For the text-containing cell, return its midpoint in (X, Y) coordinate format. 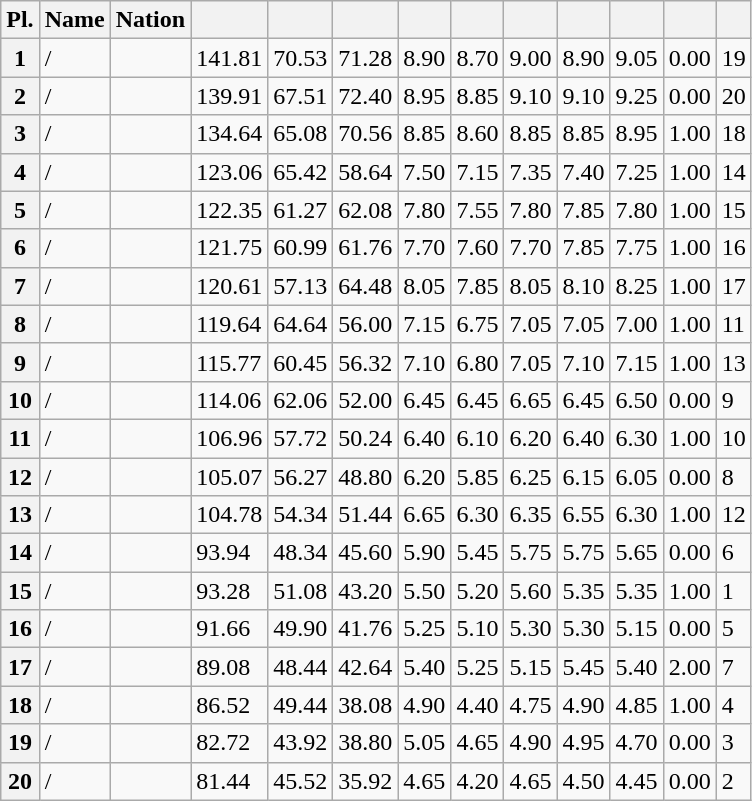
5.60 (530, 591)
61.76 (366, 248)
4.75 (530, 705)
7.55 (478, 210)
5.20 (478, 591)
5.65 (636, 553)
93.94 (230, 553)
6.10 (478, 438)
70.53 (300, 58)
7.25 (636, 172)
5.05 (424, 743)
51.44 (366, 515)
67.51 (300, 96)
120.61 (230, 286)
49.44 (300, 705)
61.27 (300, 210)
50.24 (366, 438)
81.44 (230, 781)
82.72 (230, 743)
119.64 (230, 324)
62.08 (366, 210)
48.34 (300, 553)
4.70 (636, 743)
4.20 (478, 781)
6.80 (478, 362)
70.56 (366, 134)
58.64 (366, 172)
41.76 (366, 629)
Pl. (20, 20)
4.95 (584, 743)
43.20 (366, 591)
5.85 (478, 477)
7.40 (584, 172)
105.07 (230, 477)
54.34 (300, 515)
4.40 (478, 705)
60.45 (300, 362)
71.28 (366, 58)
2.00 (690, 667)
86.52 (230, 705)
42.64 (366, 667)
64.64 (300, 324)
139.91 (230, 96)
8.60 (478, 134)
134.64 (230, 134)
35.92 (366, 781)
6.05 (636, 477)
123.06 (230, 172)
Nation (150, 20)
7.75 (636, 248)
45.52 (300, 781)
89.08 (230, 667)
5.90 (424, 553)
9.05 (636, 58)
60.99 (300, 248)
48.44 (300, 667)
5.50 (424, 591)
8.70 (478, 58)
8.25 (636, 286)
7.35 (530, 172)
8.10 (584, 286)
7.50 (424, 172)
4.45 (636, 781)
56.32 (366, 362)
56.00 (366, 324)
6.35 (530, 515)
4.50 (584, 781)
48.80 (366, 477)
6.55 (584, 515)
6.15 (584, 477)
62.06 (300, 400)
122.35 (230, 210)
114.06 (230, 400)
4.85 (636, 705)
9.00 (530, 58)
5.10 (478, 629)
52.00 (366, 400)
45.60 (366, 553)
106.96 (230, 438)
141.81 (230, 58)
57.72 (300, 438)
9.25 (636, 96)
91.66 (230, 629)
38.08 (366, 705)
57.13 (300, 286)
65.08 (300, 134)
6.50 (636, 400)
72.40 (366, 96)
115.77 (230, 362)
38.80 (366, 743)
51.08 (300, 591)
7.00 (636, 324)
7.60 (478, 248)
93.28 (230, 591)
65.42 (300, 172)
121.75 (230, 248)
6.25 (530, 477)
49.90 (300, 629)
64.48 (366, 286)
6.75 (478, 324)
Name (74, 20)
104.78 (230, 515)
43.92 (300, 743)
56.27 (300, 477)
